Detect which cell encompasses the target text, then output its (X, Y) center coordinate. 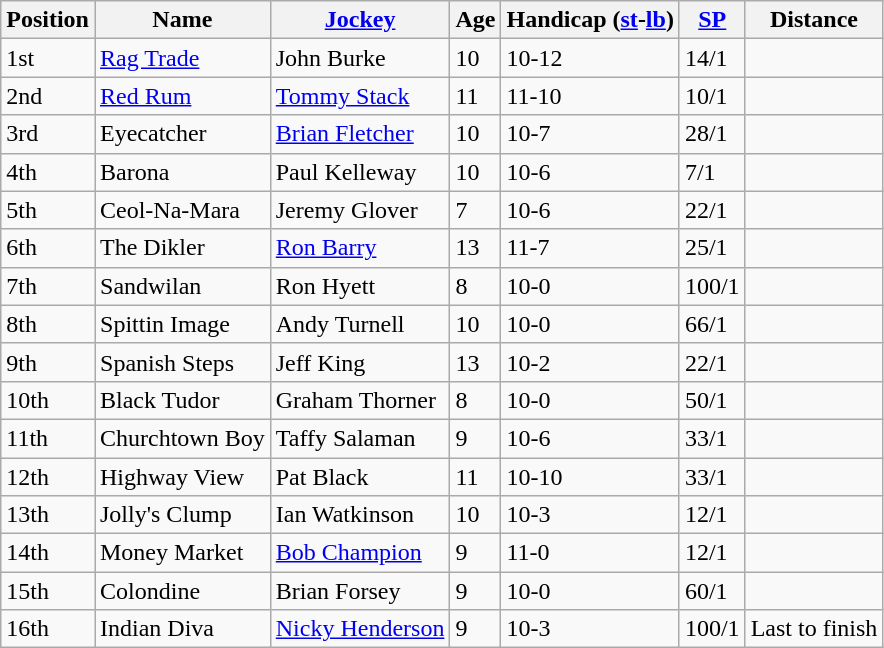
Jockey (360, 20)
10-12 (590, 58)
7th (48, 286)
Last to finish (814, 629)
16th (48, 629)
Black Tudor (182, 400)
Distance (814, 20)
2nd (48, 96)
10/1 (712, 96)
7/1 (712, 172)
Spanish Steps (182, 362)
Eyecatcher (182, 134)
Tommy Stack (360, 96)
Paul Kelleway (360, 172)
14th (48, 553)
7 (476, 210)
3rd (48, 134)
10-2 (590, 362)
Nicky Henderson (360, 629)
Name (182, 20)
25/1 (712, 248)
Ceol-Na-Mara (182, 210)
66/1 (712, 324)
Bob Champion (360, 553)
11-0 (590, 553)
9th (48, 362)
10-10 (590, 477)
11th (48, 438)
14/1 (712, 58)
Ron Barry (360, 248)
John Burke (360, 58)
8th (48, 324)
Ron Hyett (360, 286)
Rag Trade (182, 58)
12th (48, 477)
11-10 (590, 96)
Brian Forsey (360, 591)
10-7 (590, 134)
Highway View (182, 477)
Sandwilan (182, 286)
15th (48, 591)
60/1 (712, 591)
Handicap (st-lb) (590, 20)
SP (712, 20)
Jeremy Glover (360, 210)
Spittin Image (182, 324)
4th (48, 172)
Barona (182, 172)
Ian Watkinson (360, 515)
Indian Diva (182, 629)
5th (48, 210)
28/1 (712, 134)
10th (48, 400)
Age (476, 20)
Jeff King (360, 362)
Churchtown Boy (182, 438)
Brian Fletcher (360, 134)
Position (48, 20)
Jolly's Clump (182, 515)
Red Rum (182, 96)
11-7 (590, 248)
The Dikler (182, 248)
Graham Thorner (360, 400)
Money Market (182, 553)
Taffy Salaman (360, 438)
1st (48, 58)
50/1 (712, 400)
13th (48, 515)
Andy Turnell (360, 324)
6th (48, 248)
Pat Black (360, 477)
Colondine (182, 591)
